Scan for the cell matching the given text and deliver its (x, y) coordinate at center. 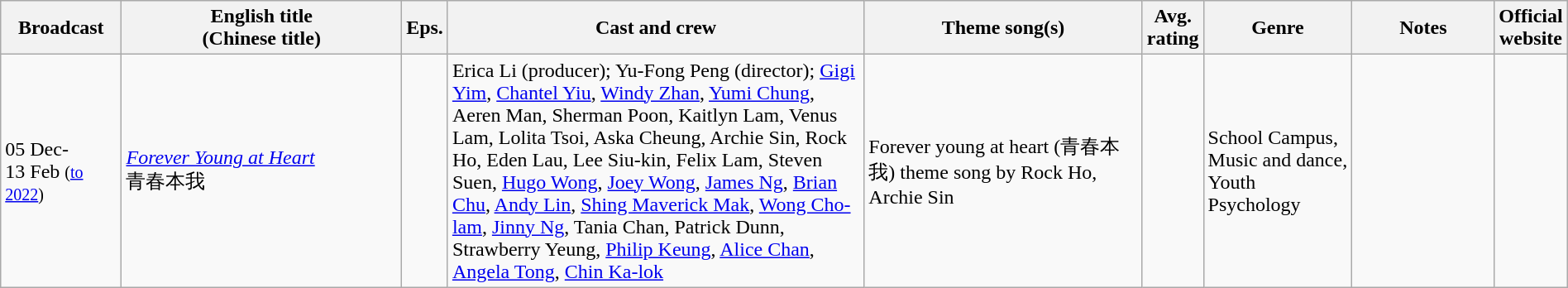
Genre (1278, 28)
Eps. (425, 28)
Forever young at heart (青春本我) theme song by Rock Ho, Archie Sin (1004, 170)
Avg. rating (1173, 28)
English title (Chinese title) (261, 28)
05 Dec-13 Feb (to 2022) (61, 170)
Notes (1423, 28)
Cast and crew (655, 28)
Forever Young at Heart 青春本我 (261, 170)
Official website (1531, 28)
Broadcast (61, 28)
Theme song(s) (1004, 28)
School Campus, Music and dance, Youth Psychology (1278, 170)
